Detect which cell encompasses the target text, then output its (x, y) center coordinate. 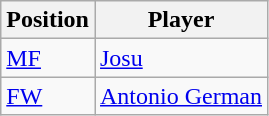
MF (48, 58)
Josu (180, 58)
Player (180, 20)
Antonio German (180, 96)
FW (48, 96)
Position (48, 20)
